From the cell containing the given text, extract its center point as (x, y) coordinate. 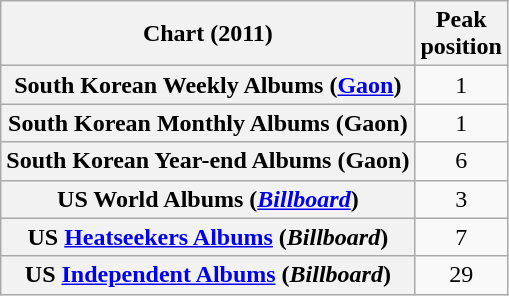
US World Albums (Billboard) (208, 199)
6 (461, 161)
South Korean Year-end Albums (Gaon) (208, 161)
Peakposition (461, 34)
South Korean Weekly Albums (Gaon) (208, 85)
29 (461, 275)
Chart (2011) (208, 34)
7 (461, 237)
South Korean Monthly Albums (Gaon) (208, 123)
3 (461, 199)
US Independent Albums (Billboard) (208, 275)
US Heatseekers Albums (Billboard) (208, 237)
